Scan for the cell matching the given text and deliver its [X, Y] coordinate at center. 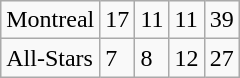
12 [186, 58]
17 [118, 20]
7 [118, 58]
8 [152, 58]
27 [222, 58]
All-Stars [50, 58]
39 [222, 20]
Montreal [50, 20]
